Identify which cell holds the provided text, then report its (x, y) central coordinate. 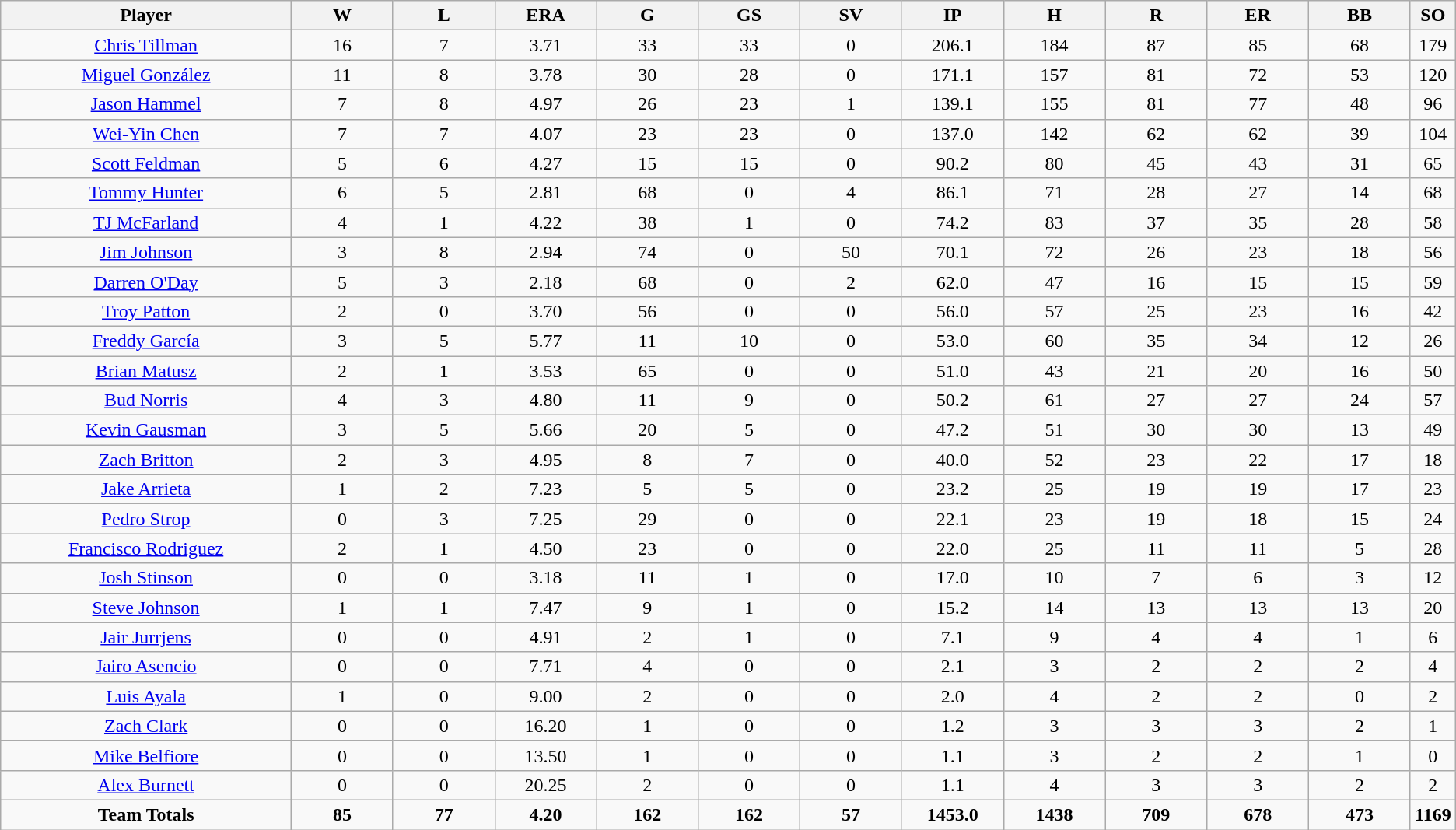
34 (1258, 341)
Zach Britton (146, 460)
184 (1055, 45)
9.00 (546, 696)
7.71 (546, 667)
5.77 (546, 341)
2.1 (952, 667)
3.70 (546, 311)
Jim Johnson (146, 252)
4.95 (546, 460)
1438 (1055, 814)
Alex Burnett (146, 785)
51 (1055, 430)
7.47 (546, 608)
3.18 (546, 578)
104 (1433, 134)
Tommy Hunter (146, 193)
74 (647, 252)
87 (1156, 45)
155 (1055, 104)
59 (1433, 282)
Pedro Strop (146, 519)
120 (1433, 75)
Bud Norris (146, 401)
15.2 (952, 608)
L (443, 16)
29 (647, 519)
4.27 (546, 163)
ER (1258, 16)
GS (750, 16)
62.0 (952, 282)
7.23 (546, 489)
3.71 (546, 45)
1453.0 (952, 814)
7.1 (952, 637)
Jake Arrieta (146, 489)
52 (1055, 460)
4.20 (546, 814)
H (1055, 16)
137.0 (952, 134)
47 (1055, 282)
Francisco Rodriguez (146, 548)
179 (1433, 45)
171.1 (952, 75)
5.66 (546, 430)
71 (1055, 193)
38 (647, 222)
142 (1055, 134)
3.78 (546, 75)
Troy Patton (146, 311)
TJ McFarland (146, 222)
678 (1258, 814)
Miguel González (146, 75)
56.0 (952, 311)
22.1 (952, 519)
4.97 (546, 104)
709 (1156, 814)
W (342, 16)
45 (1156, 163)
Brian Matusz (146, 371)
53.0 (952, 341)
Josh Stinson (146, 578)
ERA (546, 16)
40.0 (952, 460)
31 (1360, 163)
Jairo Asencio (146, 667)
Jair Jurrjens (146, 637)
23.2 (952, 489)
1.2 (952, 726)
4.22 (546, 222)
4.80 (546, 401)
R (1156, 16)
47.2 (952, 430)
20.25 (546, 785)
SO (1433, 16)
42 (1433, 311)
39 (1360, 134)
50.2 (952, 401)
74.2 (952, 222)
83 (1055, 222)
4.07 (546, 134)
49 (1433, 430)
G (647, 16)
Luis Ayala (146, 696)
7.25 (546, 519)
Zach Clark (146, 726)
21 (1156, 371)
Jason Hammel (146, 104)
BB (1360, 16)
Wei-Yin Chen (146, 134)
Kevin Gausman (146, 430)
17.0 (952, 578)
48 (1360, 104)
2.81 (546, 193)
86.1 (952, 193)
22.0 (952, 548)
Freddy García (146, 341)
58 (1433, 222)
206.1 (952, 45)
96 (1433, 104)
3.53 (546, 371)
60 (1055, 341)
61 (1055, 401)
Scott Feldman (146, 163)
2.0 (952, 696)
2.94 (546, 252)
22 (1258, 460)
Chris Tillman (146, 45)
Team Totals (146, 814)
4.91 (546, 637)
Player (146, 16)
16.20 (546, 726)
Steve Johnson (146, 608)
4.50 (546, 548)
Mike Belfiore (146, 755)
13.50 (546, 755)
157 (1055, 75)
IP (952, 16)
70.1 (952, 252)
37 (1156, 222)
53 (1360, 75)
139.1 (952, 104)
Darren O'Day (146, 282)
51.0 (952, 371)
473 (1360, 814)
80 (1055, 163)
2.18 (546, 282)
SV (851, 16)
90.2 (952, 163)
1169 (1433, 814)
